Search for the cell housing the specified text and yield its [x, y] center coordinate. 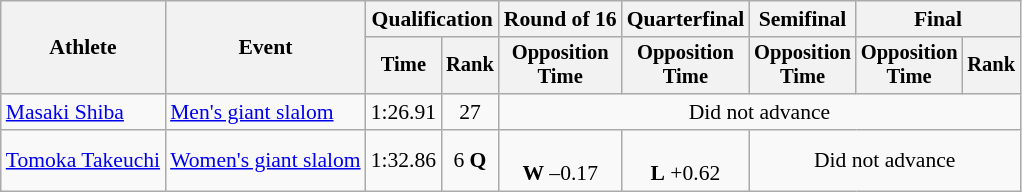
Athlete [83, 48]
1:32.86 [404, 160]
Masaki Shiba [83, 112]
Quarterfinal [686, 19]
Round of 16 [560, 19]
Qualification [432, 19]
27 [470, 112]
Semifinal [802, 19]
L +0.62 [686, 160]
1:26.91 [404, 112]
Tomoka Takeuchi [83, 160]
6 Q [470, 160]
W –0.17 [560, 160]
Final [938, 19]
Time [404, 66]
Men's giant slalom [266, 112]
Women's giant slalom [266, 160]
Event [266, 48]
